From the cell containing the given text, extract its center point as (x, y) coordinate. 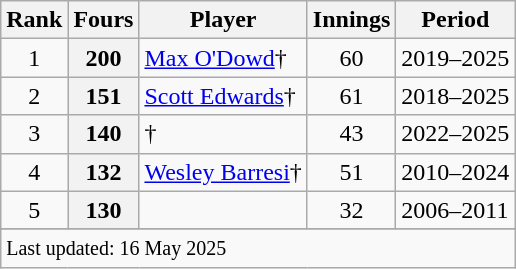
140 (104, 134)
2019–2025 (456, 58)
Period (456, 20)
Player (223, 20)
132 (104, 172)
Wesley Barresi† (223, 172)
60 (351, 58)
5 (34, 210)
32 (351, 210)
Last updated: 16 May 2025 (258, 248)
Max O'Dowd† (223, 58)
2018–2025 (456, 96)
1 (34, 58)
2022–2025 (456, 134)
Fours (104, 20)
43 (351, 134)
Scott Edwards† (223, 96)
Rank (34, 20)
Innings (351, 20)
4 (34, 172)
200 (104, 58)
51 (351, 172)
61 (351, 96)
2 (34, 96)
2010–2024 (456, 172)
3 (34, 134)
130 (104, 210)
2006–2011 (456, 210)
† (223, 134)
151 (104, 96)
